Scan for the cell matching the given text and deliver its [x, y] coordinate at center. 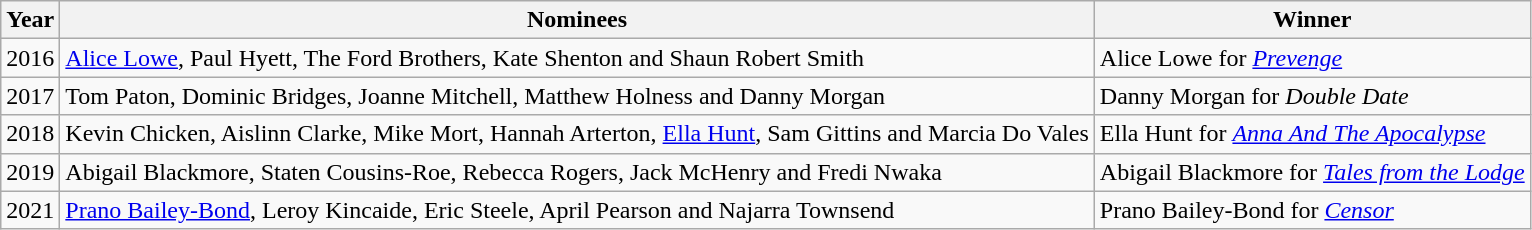
Nominees [577, 20]
Year [30, 20]
Abigail Blackmore for Tales from the Lodge [1312, 172]
2018 [30, 134]
Kevin Chicken, Aislinn Clarke, Mike Mort, Hannah Arterton, Ella Hunt, Sam Gittins and Marcia Do Vales [577, 134]
Prano Bailey-Bond, Leroy Kincaide, Eric Steele, April Pearson and Najarra Townsend [577, 210]
2021 [30, 210]
2016 [30, 58]
2017 [30, 96]
Ella Hunt for Anna And The Apocalypse [1312, 134]
Winner [1312, 20]
2019 [30, 172]
Alice Lowe, Paul Hyett, The Ford Brothers, Kate Shenton and Shaun Robert Smith [577, 58]
Abigail Blackmore, Staten Cousins-Roe, Rebecca Rogers, Jack McHenry and Fredi Nwaka [577, 172]
Alice Lowe for Prevenge [1312, 58]
Danny Morgan for Double Date [1312, 96]
Prano Bailey-Bond for Censor [1312, 210]
Tom Paton, Dominic Bridges, Joanne Mitchell, Matthew Holness and Danny Morgan [577, 96]
